Capture the cell that displays the provided text and extract its (X, Y) central coordinate. 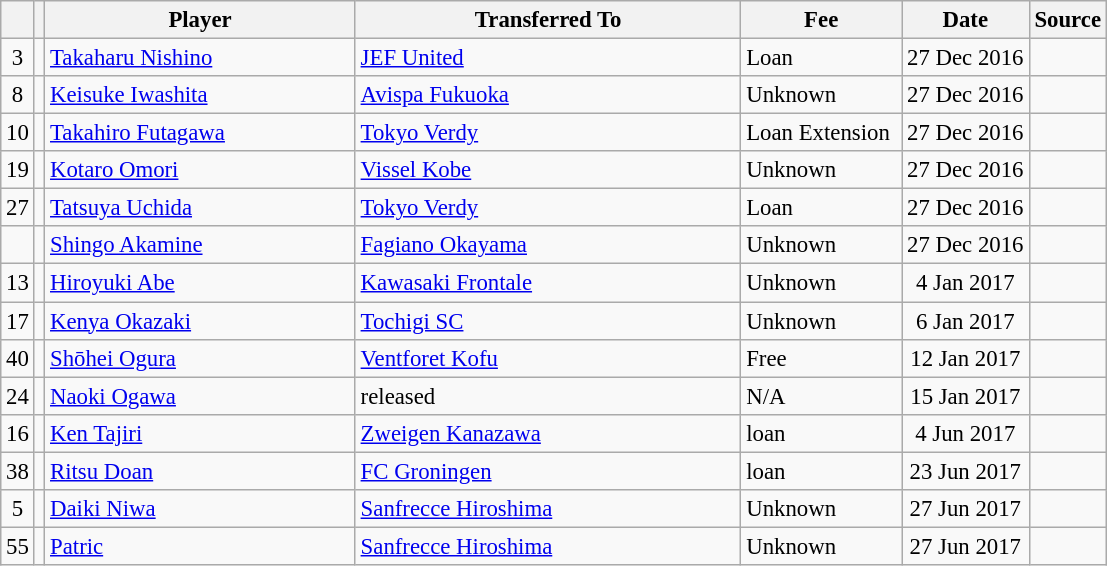
8 (18, 95)
17 (18, 321)
15 Jan 2017 (966, 396)
N/A (822, 396)
Takaharu Nishino (200, 58)
Zweigen Kanazawa (548, 433)
Avispa Fukuoka (548, 95)
24 (18, 396)
Shingo Akamine (200, 245)
23 Jun 2017 (966, 471)
Vissel Kobe (548, 170)
16 (18, 433)
Patric (200, 546)
6 Jan 2017 (966, 321)
4 Jun 2017 (966, 433)
Kenya Okazaki (200, 321)
19 (18, 170)
Takahiro Futagawa (200, 133)
40 (18, 358)
released (548, 396)
Free (822, 358)
27 (18, 208)
Naoki Ogawa (200, 396)
12 Jan 2017 (966, 358)
55 (18, 546)
Daiki Niwa (200, 509)
JEF United (548, 58)
Shōhei Ogura (200, 358)
3 (18, 58)
FC Groningen (548, 471)
Ken Tajiri (200, 433)
Date (966, 20)
Source (1068, 20)
Fagiano Okayama (548, 245)
Loan Extension (822, 133)
Transferred To (548, 20)
Keisuke Iwashita (200, 95)
Kawasaki Frontale (548, 283)
Player (200, 20)
10 (18, 133)
Kotaro Omori (200, 170)
Tatsuya Uchida (200, 208)
38 (18, 471)
Hiroyuki Abe (200, 283)
Ritsu Doan (200, 471)
Fee (822, 20)
5 (18, 509)
Ventforet Kofu (548, 358)
4 Jan 2017 (966, 283)
13 (18, 283)
Tochigi SC (548, 321)
